Search for the cell housing the specified text and yield its (X, Y) center coordinate. 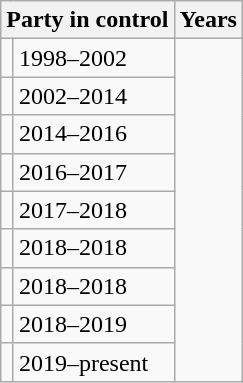
1998–2002 (94, 58)
2002–2014 (94, 96)
2018–2019 (94, 324)
2016–2017 (94, 172)
2014–2016 (94, 134)
Years (208, 20)
2017–2018 (94, 210)
2019–present (94, 362)
Party in control (88, 20)
